Search for the cell housing the specified text and yield its (x, y) center coordinate. 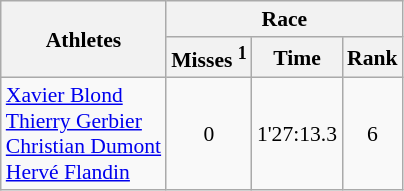
Misses 1 (209, 58)
6 (372, 134)
Xavier BlondThierry GerbierChristian DumontHervé Flandin (84, 134)
Time (297, 58)
0 (209, 134)
Race (284, 19)
Rank (372, 58)
Athletes (84, 40)
1'27:13.3 (297, 134)
